Capture the cell that displays the provided text and extract its (x, y) central coordinate. 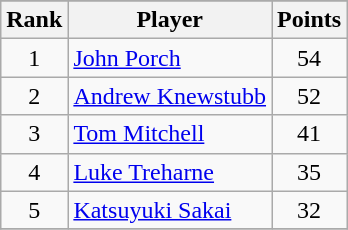
Points (310, 20)
4 (34, 172)
Andrew Knewstubb (170, 96)
Rank (34, 20)
41 (310, 134)
52 (310, 96)
35 (310, 172)
Katsuyuki Sakai (170, 210)
Tom Mitchell (170, 134)
3 (34, 134)
2 (34, 96)
1 (34, 58)
54 (310, 58)
Luke Treharne (170, 172)
32 (310, 210)
5 (34, 210)
Player (170, 20)
John Porch (170, 58)
